From the cell containing the given text, extract its center point as (x, y) coordinate. 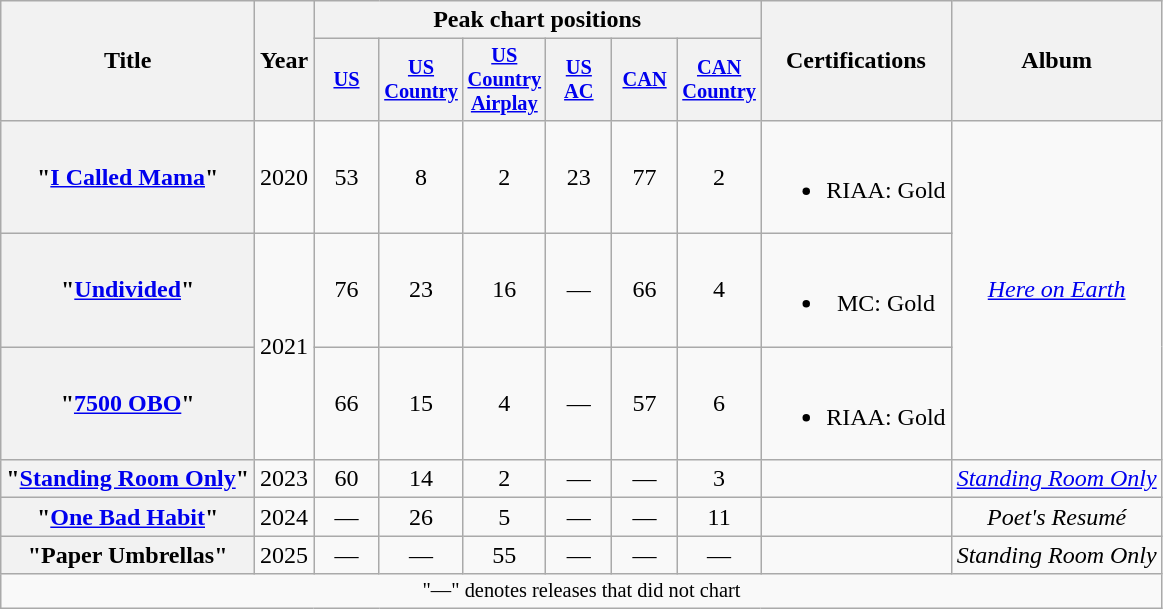
26 (420, 517)
CANCountry (718, 80)
USCountry Airplay (504, 80)
2025 (284, 555)
Album (1056, 61)
16 (504, 290)
Certifications (856, 61)
2021 (284, 347)
3 (718, 479)
2023 (284, 479)
"Standing Room Only" (128, 479)
77 (645, 176)
USCountry (420, 80)
Poet's Resumé (1056, 517)
Year (284, 61)
USAC (579, 80)
11 (718, 517)
"Undivided" (128, 290)
"I Called Mama" (128, 176)
Peak chart positions (538, 20)
CAN (645, 80)
2024 (284, 517)
Title (128, 61)
Here on Earth (1056, 290)
6 (718, 404)
"7500 OBO" (128, 404)
55 (504, 555)
"Paper Umbrellas" (128, 555)
60 (347, 479)
53 (347, 176)
US (347, 80)
2020 (284, 176)
57 (645, 404)
MC: Gold (856, 290)
5 (504, 517)
76 (347, 290)
15 (420, 404)
"—" denotes releases that did not chart (582, 591)
"One Bad Habit" (128, 517)
14 (420, 479)
8 (420, 176)
